Determine the [X, Y] coordinate at the center of the cell enclosing the given text.  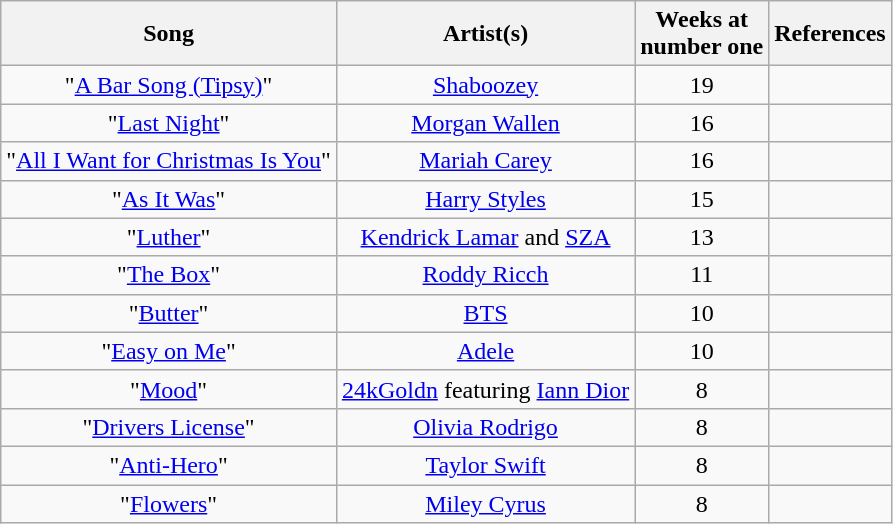
Morgan Wallen [485, 123]
"Drivers License" [169, 427]
Roddy Ricch [485, 275]
"Easy on Me" [169, 351]
"Butter" [169, 313]
References [830, 34]
BTS [485, 313]
"Mood" [169, 389]
24kGoldn featuring Iann Dior [485, 389]
"All I Want for Christmas Is You" [169, 161]
"Anti-Hero" [169, 465]
Song [169, 34]
Harry Styles [485, 199]
"Last Night" [169, 123]
Olivia Rodrigo [485, 427]
Artist(s) [485, 34]
Miley Cyrus [485, 503]
19 [702, 85]
"A Bar Song (Tipsy)" [169, 85]
11 [702, 275]
Mariah Carey [485, 161]
"Luther" [169, 237]
"Flowers" [169, 503]
Shaboozey [485, 85]
Weeks atnumber one [702, 34]
Kendrick Lamar and SZA [485, 237]
"The Box" [169, 275]
15 [702, 199]
"As It Was" [169, 199]
Taylor Swift [485, 465]
Adele [485, 351]
13 [702, 237]
